Detect which cell encompasses the target text, then output its [x, y] center coordinate. 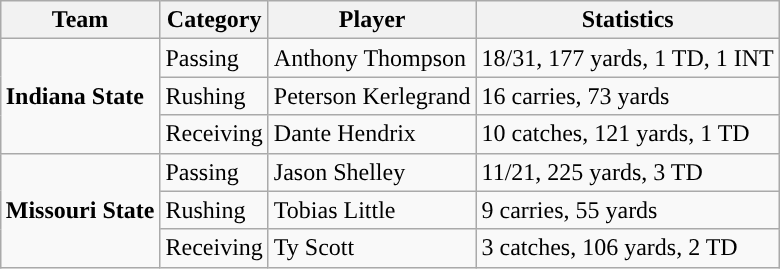
Statistics [628, 20]
Anthony Thompson [372, 58]
11/21, 225 yards, 3 TD [628, 172]
9 carries, 55 yards [628, 210]
Team [80, 20]
Indiana State [80, 96]
3 catches, 106 yards, 2 TD [628, 248]
Tobias Little [372, 210]
Category [214, 20]
Missouri State [80, 210]
Player [372, 20]
16 carries, 73 yards [628, 96]
18/31, 177 yards, 1 TD, 1 INT [628, 58]
Ty Scott [372, 248]
Dante Hendrix [372, 134]
Jason Shelley [372, 172]
Peterson Kerlegrand [372, 96]
10 catches, 121 yards, 1 TD [628, 134]
